Determine the (x, y) coordinate at the center of the cell enclosing the given text.  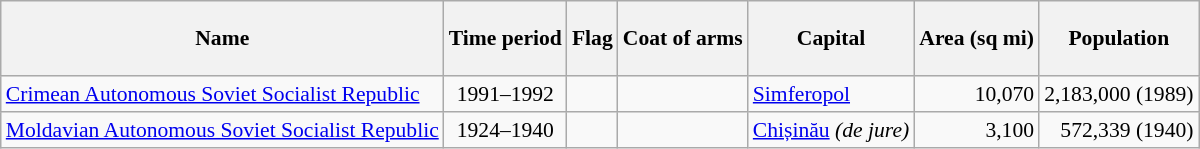
Area (sq mi) (976, 38)
Capital (831, 38)
1991–1992 (506, 94)
Chișinău (de jure) (831, 129)
Crimean Autonomous Soviet Socialist Republic (222, 94)
Population (1118, 38)
10,070 (976, 94)
Coat of arms (683, 38)
572,339 (1940) (1118, 129)
Time period (506, 38)
Simferopol (831, 94)
1924–1940 (506, 129)
Moldavian Autonomous Soviet Socialist Republic (222, 129)
3,100 (976, 129)
Name (222, 38)
Flag (592, 38)
2,183,000 (1989) (1118, 94)
